Find where the given text appears and provide that cell's center as (X, Y) coordinate. 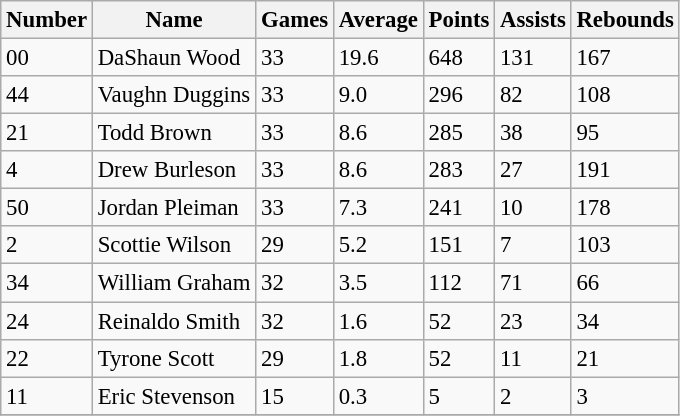
71 (533, 283)
19.6 (378, 58)
4 (47, 170)
Drew Burleson (174, 170)
William Graham (174, 283)
296 (458, 95)
23 (533, 321)
82 (533, 95)
283 (458, 170)
151 (458, 245)
22 (47, 358)
191 (625, 170)
7.3 (378, 208)
44 (47, 95)
103 (625, 245)
50 (47, 208)
0.3 (378, 396)
Tyrone Scott (174, 358)
167 (625, 58)
5 (458, 396)
Average (378, 20)
15 (295, 396)
108 (625, 95)
Games (295, 20)
7 (533, 245)
3 (625, 396)
178 (625, 208)
3.5 (378, 283)
Name (174, 20)
Scottie Wilson (174, 245)
10 (533, 208)
Assists (533, 20)
Vaughn Duggins (174, 95)
00 (47, 58)
27 (533, 170)
66 (625, 283)
285 (458, 133)
Eric Stevenson (174, 396)
9.0 (378, 95)
1.8 (378, 358)
Jordan Pleiman (174, 208)
112 (458, 283)
Todd Brown (174, 133)
Number (47, 20)
131 (533, 58)
38 (533, 133)
241 (458, 208)
24 (47, 321)
5.2 (378, 245)
648 (458, 58)
Rebounds (625, 20)
1.6 (378, 321)
Points (458, 20)
Reinaldo Smith (174, 321)
DaShaun Wood (174, 58)
95 (625, 133)
